Return the (x, y) coordinate for the center point of the cell that contains the specified text.  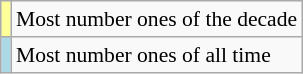
Most number ones of all time (156, 55)
Most number ones of the decade (156, 19)
